Locate the cell with the specified text and output its (X, Y) center coordinate. 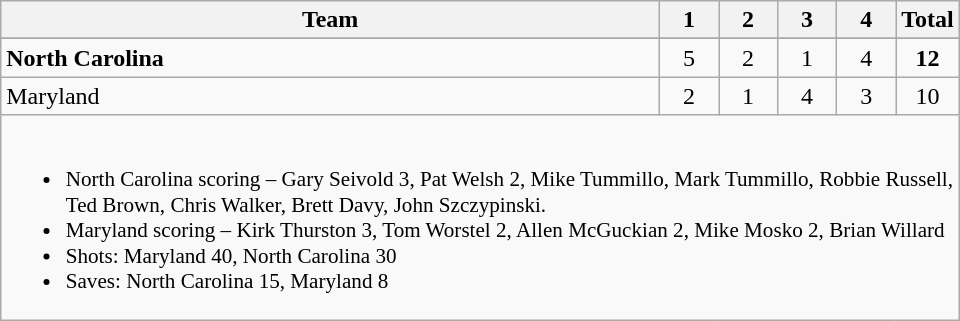
5 (688, 58)
10 (928, 96)
Team (330, 20)
12 (928, 58)
Total (928, 20)
Maryland (330, 96)
North Carolina (330, 58)
